From the cell containing the given text, extract its center point as [X, Y] coordinate. 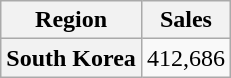
412,686 [186, 58]
Sales [186, 20]
Region [72, 20]
South Korea [72, 58]
